Pinpoint the cell where the given text exists, returning its (X, Y) midpoint coordinate. 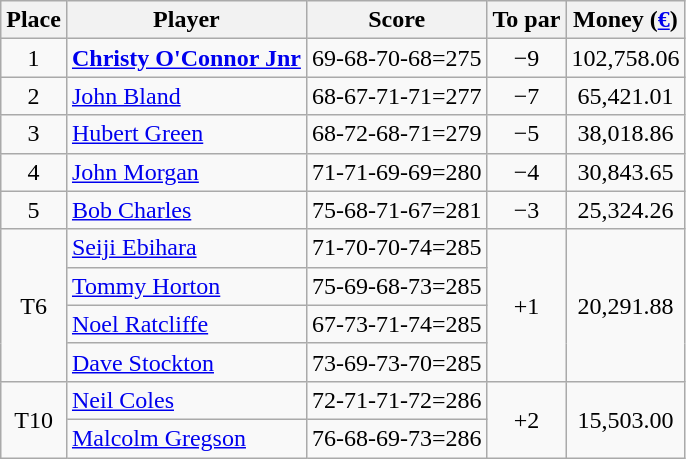
2 (34, 96)
Malcolm Gregson (186, 438)
68-67-71-71=277 (396, 96)
Noel Ratcliffe (186, 324)
Hubert Green (186, 134)
Player (186, 20)
Neil Coles (186, 400)
+1 (526, 305)
30,843.65 (626, 172)
−9 (526, 58)
Place (34, 20)
25,324.26 (626, 210)
102,758.06 (626, 58)
John Bland (186, 96)
Bob Charles (186, 210)
Score (396, 20)
Tommy Horton (186, 286)
38,018.86 (626, 134)
68-72-68-71=279 (396, 134)
T10 (34, 419)
T6 (34, 305)
4 (34, 172)
Dave Stockton (186, 362)
20,291.88 (626, 305)
71-71-69-69=280 (396, 172)
Christy O'Connor Jnr (186, 58)
65,421.01 (626, 96)
−7 (526, 96)
69-68-70-68=275 (396, 58)
−4 (526, 172)
67-73-71-74=285 (396, 324)
John Morgan (186, 172)
To par (526, 20)
72-71-71-72=286 (396, 400)
Seiji Ebihara (186, 248)
73-69-73-70=285 (396, 362)
76-68-69-73=286 (396, 438)
−3 (526, 210)
75-69-68-73=285 (396, 286)
Money (€) (626, 20)
71-70-70-74=285 (396, 248)
+2 (526, 419)
3 (34, 134)
1 (34, 58)
5 (34, 210)
15,503.00 (626, 419)
−5 (526, 134)
75-68-71-67=281 (396, 210)
